From the cell containing the given text, extract its center point as [X, Y] coordinate. 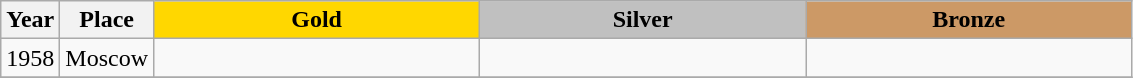
Gold [317, 20]
Year [30, 20]
Bronze [969, 20]
Silver [643, 20]
Moscow [107, 58]
1958 [30, 58]
Place [107, 20]
